Output the (x, y) coordinate of the center of the cell containing the given text.  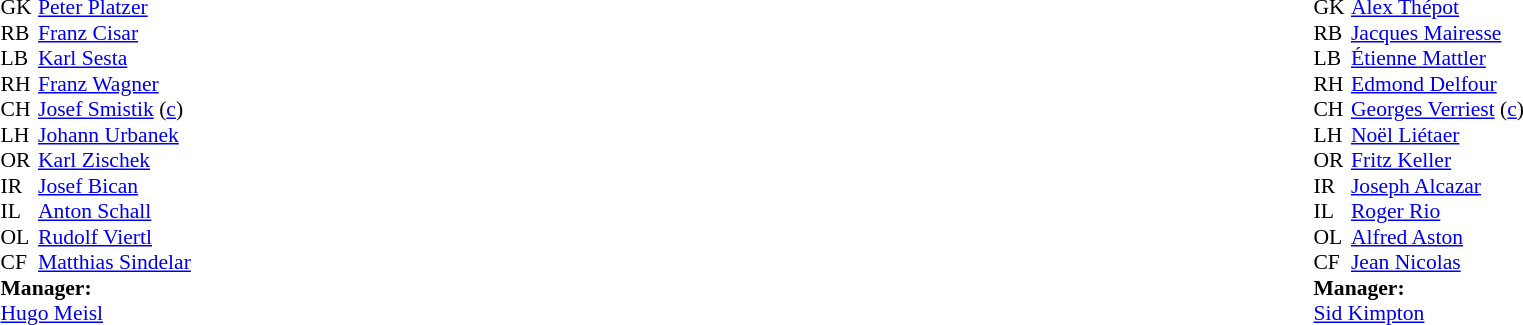
Karl Sesta (114, 59)
Manager: (95, 288)
Anton Schall (114, 211)
Johann Urbanek (114, 135)
Josef Bican (114, 186)
Karl Zischek (114, 161)
Franz Wagner (114, 84)
Rudolf Viertl (114, 237)
Matthias Sindelar (114, 263)
Josef Smistik (c) (114, 109)
Franz Cisar (114, 33)
